Provide the (X, Y) coordinate of the cell's center where the given text is located.  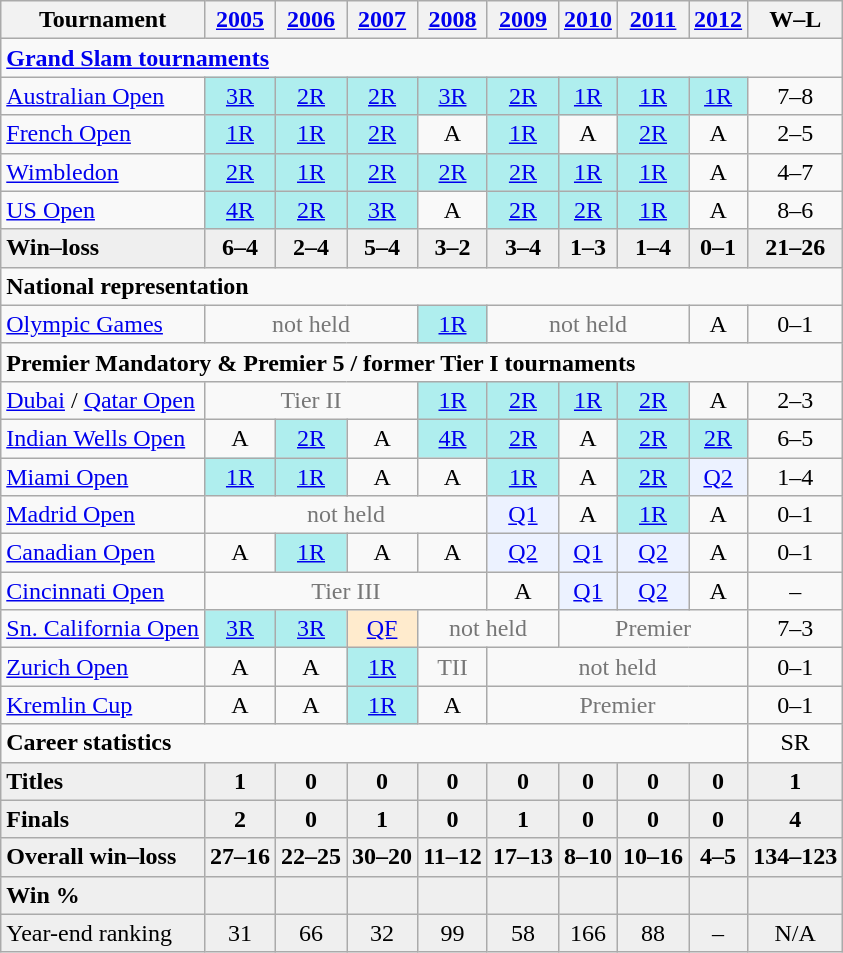
Canadian Open (103, 553)
21–26 (796, 248)
4–5 (718, 857)
2012 (718, 20)
2–3 (796, 400)
88 (654, 933)
Grand Slam tournaments (422, 58)
2–4 (312, 248)
Tier II (310, 400)
58 (522, 933)
27–16 (240, 857)
3–2 (453, 248)
2010 (588, 20)
Overall win–loss (103, 857)
2–5 (796, 134)
W–L (796, 20)
31 (240, 933)
Premier Mandatory & Premier 5 / former Tier I tournaments (422, 362)
Miami Open (103, 477)
7–3 (796, 629)
32 (382, 933)
Win–loss (103, 248)
66 (312, 933)
Olympic Games (103, 324)
Finals (103, 819)
Career statistics (374, 743)
Titles (103, 781)
30–20 (382, 857)
Tier III (346, 591)
166 (588, 933)
22–25 (312, 857)
4 (796, 819)
2011 (654, 20)
3–4 (522, 248)
Indian Wells Open (103, 438)
French Open (103, 134)
Zurich Open (103, 667)
QF (382, 629)
Wimbledon (103, 172)
7–8 (796, 96)
6–5 (796, 438)
SR (796, 743)
Sn. California Open (103, 629)
Win % (103, 895)
TII (453, 667)
10–16 (654, 857)
2005 (240, 20)
8–10 (588, 857)
4–7 (796, 172)
Year-end ranking (103, 933)
N/A (796, 933)
Tournament (103, 20)
134–123 (796, 857)
US Open (103, 210)
8–6 (796, 210)
2006 (312, 20)
Dubai / Qatar Open (103, 400)
Kremlin Cup (103, 705)
1–3 (588, 248)
National representation (422, 286)
Australian Open (103, 96)
99 (453, 933)
2 (240, 819)
Cincinnati Open (103, 591)
11–12 (453, 857)
2009 (522, 20)
Madrid Open (103, 515)
2007 (382, 20)
5–4 (382, 248)
2008 (453, 20)
6–4 (240, 248)
17–13 (522, 857)
